From the cell containing the given text, extract its center point as (x, y) coordinate. 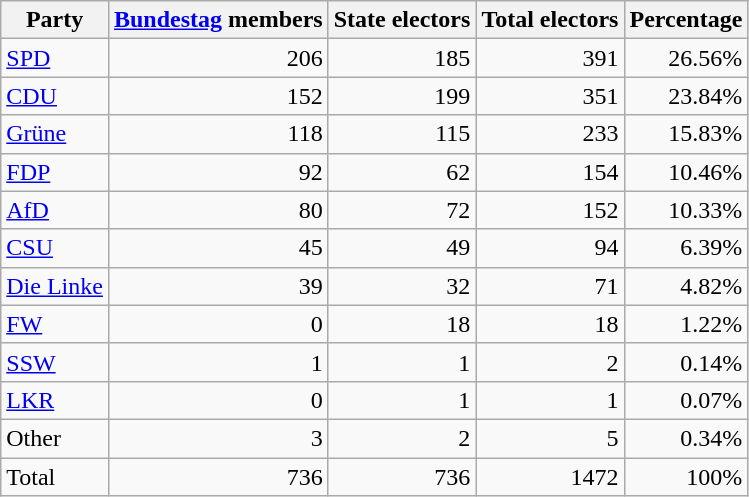
AfD (55, 210)
CSU (55, 248)
94 (550, 248)
Grüne (55, 134)
0.34% (686, 438)
Total (55, 477)
SSW (55, 362)
1.22% (686, 324)
72 (402, 210)
Die Linke (55, 286)
15.83% (686, 134)
100% (686, 477)
206 (218, 58)
3 (218, 438)
FDP (55, 172)
71 (550, 286)
0.07% (686, 400)
10.33% (686, 210)
199 (402, 96)
5 (550, 438)
1472 (550, 477)
185 (402, 58)
115 (402, 134)
State electors (402, 20)
391 (550, 58)
39 (218, 286)
45 (218, 248)
Other (55, 438)
Party (55, 20)
118 (218, 134)
32 (402, 286)
49 (402, 248)
Total electors (550, 20)
62 (402, 172)
26.56% (686, 58)
0.14% (686, 362)
10.46% (686, 172)
23.84% (686, 96)
233 (550, 134)
Percentage (686, 20)
6.39% (686, 248)
92 (218, 172)
SPD (55, 58)
351 (550, 96)
CDU (55, 96)
LKR (55, 400)
Bundestag members (218, 20)
80 (218, 210)
4.82% (686, 286)
FW (55, 324)
154 (550, 172)
